Find where the given text appears and provide that cell's center as (X, Y) coordinate. 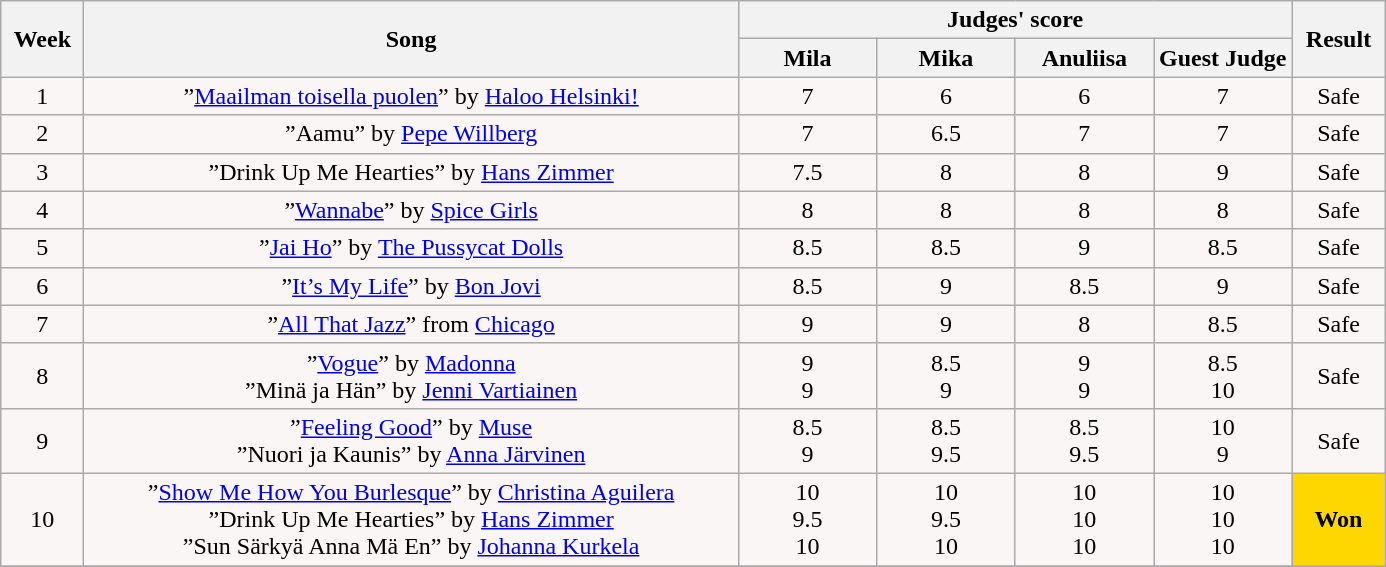
5 (42, 248)
”Aamu” by Pepe Willberg (411, 134)
Guest Judge (1223, 58)
Song (411, 39)
8.510 (1223, 376)
”Vogue” by Madonna”Minä ja Hän” by Jenni Vartiainen (411, 376)
Judges' score (1015, 20)
10 (42, 519)
”Show Me How You Burlesque” by Christina Aguilera”Drink Up Me Hearties” by Hans Zimmer”Sun Särkyä Anna Mä En” by Johanna Kurkela (411, 519)
”Feeling Good” by Muse”Nuori ja Kaunis” by Anna Järvinen (411, 440)
”All That Jazz” from Chicago (411, 324)
Won (1338, 519)
”Drink Up Me Hearties” by Hans Zimmer (411, 172)
7.5 (807, 172)
Mila (807, 58)
Anuliisa (1084, 58)
”Wannabe” by Spice Girls (411, 210)
2 (42, 134)
”Jai Ho” by The Pussycat Dolls (411, 248)
4 (42, 210)
Result (1338, 39)
109 (1223, 440)
6.5 (946, 134)
1 (42, 96)
”Maailman toisella puolen” by Haloo Helsinki! (411, 96)
Mika (946, 58)
”It’s My Life” by Bon Jovi (411, 286)
3 (42, 172)
Week (42, 39)
